Determine the (x, y) coordinate at the center of the cell enclosing the given text.  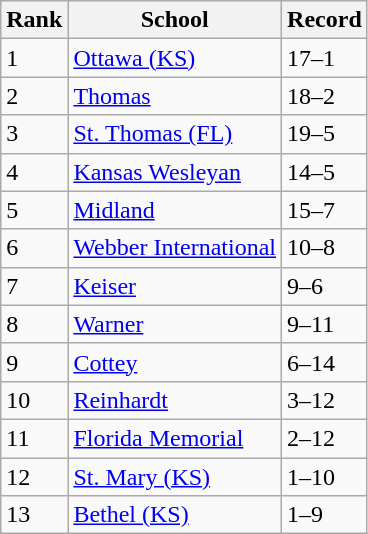
Bethel (KS) (175, 515)
14–5 (325, 172)
15–7 (325, 210)
School (175, 20)
9–11 (325, 324)
Rank (34, 20)
5 (34, 210)
1 (34, 58)
Record (325, 20)
17–1 (325, 58)
9–6 (325, 286)
Warner (175, 324)
2–12 (325, 438)
Webber International (175, 248)
19–5 (325, 134)
9 (34, 362)
13 (34, 515)
Ottawa (KS) (175, 58)
4 (34, 172)
St. Mary (KS) (175, 477)
St. Thomas (FL) (175, 134)
Cottey (175, 362)
Thomas (175, 96)
18–2 (325, 96)
Kansas Wesleyan (175, 172)
1–10 (325, 477)
6–14 (325, 362)
3 (34, 134)
Midland (175, 210)
10–8 (325, 248)
12 (34, 477)
7 (34, 286)
2 (34, 96)
10 (34, 400)
11 (34, 438)
Reinhardt (175, 400)
6 (34, 248)
3–12 (325, 400)
Keiser (175, 286)
Florida Memorial (175, 438)
8 (34, 324)
1–9 (325, 515)
